Determine the (x, y) coordinate at the center of the cell enclosing the given text.  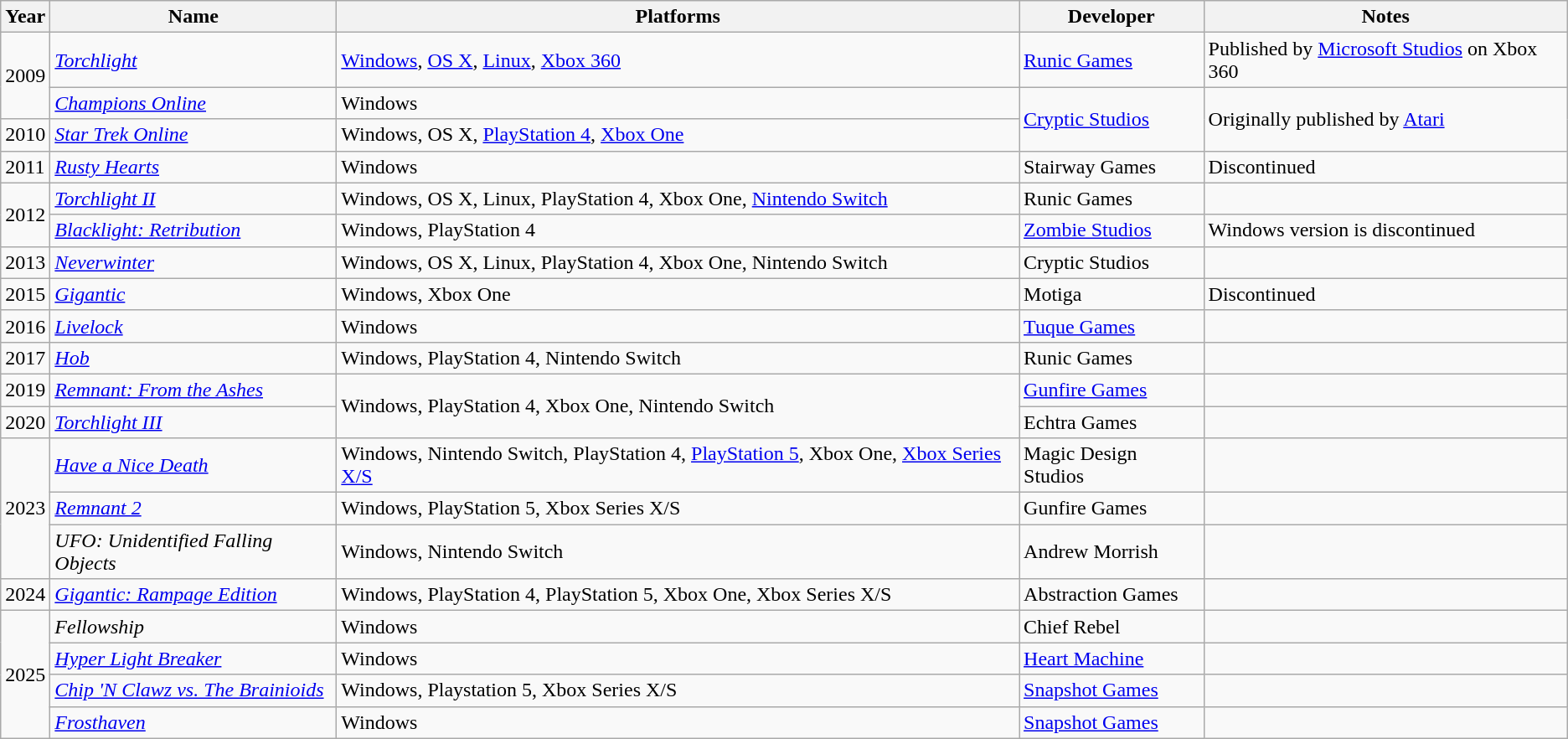
2016 (25, 326)
Platforms (678, 17)
Windows, Xbox One (678, 294)
Torchlight (193, 60)
Name (193, 17)
Torchlight II (193, 199)
Windows, OS X, Linux, Xbox 360 (678, 60)
Have a Nice Death (193, 466)
Windows, Playstation 5, Xbox Series X/S (678, 690)
Champions Online (193, 103)
Echtra Games (1112, 421)
Windows, PlayStation 4, PlayStation 5, Xbox One, Xbox Series X/S (678, 595)
Fellowship (193, 627)
Developer (1112, 17)
Windows version is discontinued (1385, 230)
Zombie Studios (1112, 230)
Notes (1385, 17)
Windows, Nintendo Switch (678, 551)
Originally published by Atari (1385, 119)
Gigantic (193, 294)
Hob (193, 358)
Heart Machine (1112, 659)
Windows, PlayStation 4 (678, 230)
Windows, PlayStation 5, Xbox Series X/S (678, 509)
Chief Rebel (1112, 627)
Stairway Games (1112, 167)
Remnant 2 (193, 509)
UFO: Unidentified Falling Objects (193, 551)
Tuque Games (1112, 326)
Andrew Morrish (1112, 551)
2011 (25, 167)
Star Trek Online (193, 135)
Hyper Light Breaker (193, 659)
Torchlight III (193, 421)
2010 (25, 135)
2019 (25, 390)
Gigantic: Rampage Edition (193, 595)
Frosthaven (193, 722)
Chip 'N Clawz vs. The Brainioids (193, 690)
Abstraction Games (1112, 595)
Rusty Hearts (193, 167)
2015 (25, 294)
Windows, Nintendo Switch, PlayStation 4, PlayStation 5, Xbox One, Xbox Series X/S (678, 466)
2012 (25, 214)
Magic Design Studios (1112, 466)
2023 (25, 509)
2017 (25, 358)
Windows, PlayStation 4, Nintendo Switch (678, 358)
2013 (25, 262)
Remnant: From the Ashes (193, 390)
Year (25, 17)
Windows, OS X, PlayStation 4, Xbox One (678, 135)
2009 (25, 75)
Motiga (1112, 294)
2020 (25, 421)
Neverwinter (193, 262)
2025 (25, 674)
Blacklight: Retribution (193, 230)
Windows, PlayStation 4, Xbox One, Nintendo Switch (678, 406)
Livelock (193, 326)
Published by Microsoft Studios on Xbox 360 (1385, 60)
2024 (25, 595)
